Pinpoint the cell where the given text exists, returning its (x, y) midpoint coordinate. 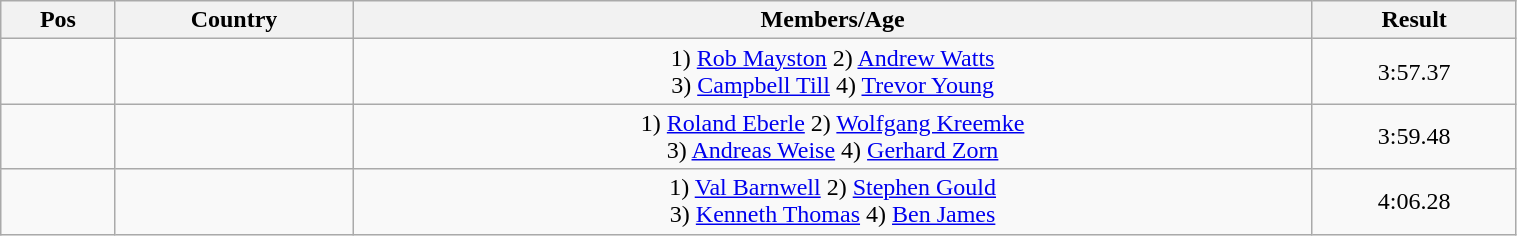
Country (234, 20)
1) Rob Mayston 2) Andrew Watts3) Campbell Till 4) Trevor Young (833, 72)
Pos (58, 20)
Result (1414, 20)
3:59.48 (1414, 136)
1) Roland Eberle 2) Wolfgang Kreemke3) Andreas Weise 4) Gerhard Zorn (833, 136)
Members/Age (833, 20)
3:57.37 (1414, 72)
4:06.28 (1414, 202)
1) Val Barnwell 2) Stephen Gould3) Kenneth Thomas 4) Ben James (833, 202)
